Pinpoint the cell where the given text exists, returning its (x, y) midpoint coordinate. 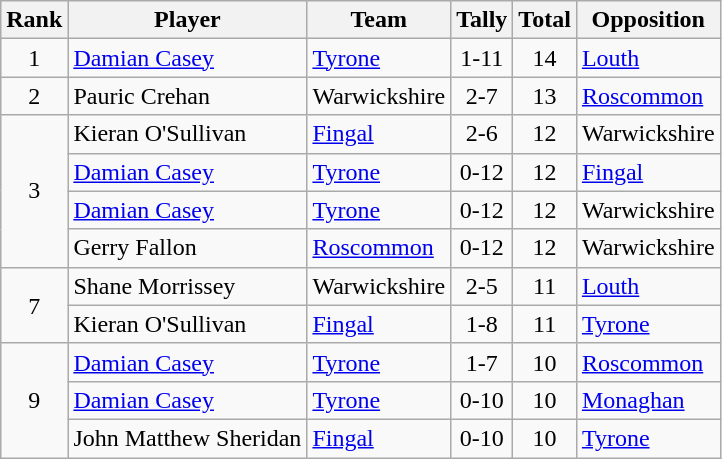
14 (545, 58)
Total (545, 20)
Pauric Crehan (188, 96)
Gerry Fallon (188, 248)
Rank (34, 20)
3 (34, 191)
2-7 (482, 96)
13 (545, 96)
9 (34, 400)
Player (188, 20)
2-6 (482, 134)
1-8 (482, 324)
Monaghan (648, 400)
Team (379, 20)
1-11 (482, 58)
John Matthew Sheridan (188, 438)
2-5 (482, 286)
7 (34, 305)
Shane Morrissey (188, 286)
Tally (482, 20)
1-7 (482, 362)
2 (34, 96)
Opposition (648, 20)
1 (34, 58)
